Scan for the cell matching the given text and deliver its [x, y] coordinate at center. 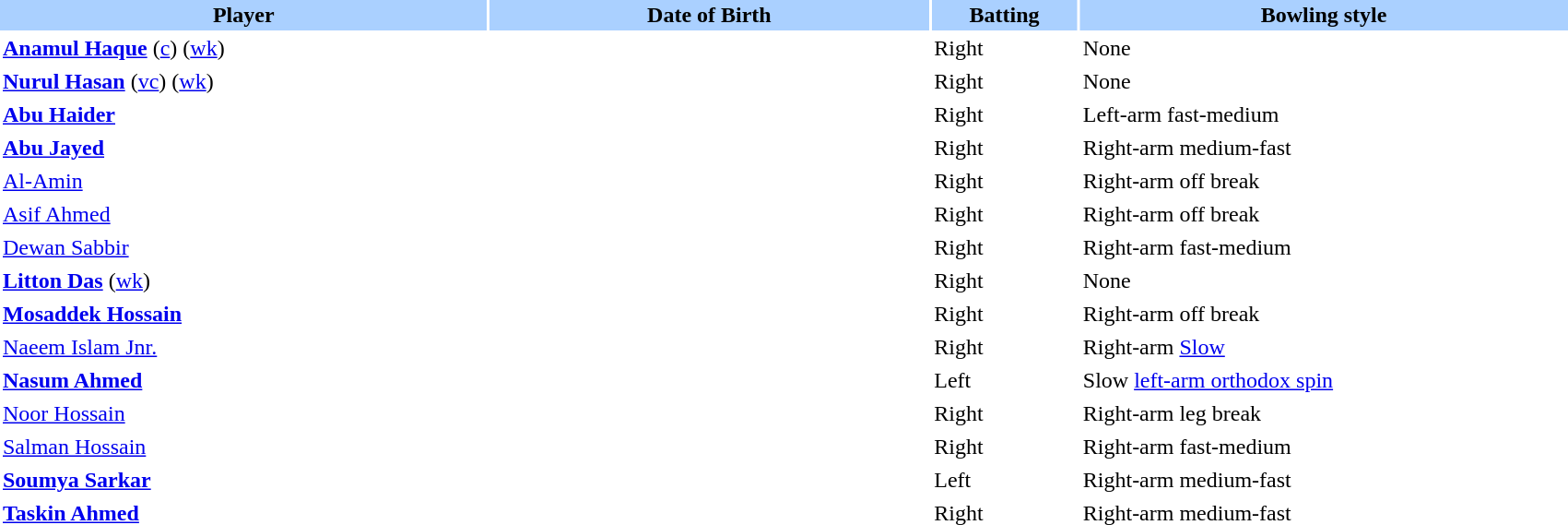
Bowling style [1324, 15]
Soumya Sarkar [243, 480]
Right-arm leg break [1324, 413]
Nasum Ahmed [243, 380]
Dewan Sabbir [243, 247]
Abu Jayed [243, 148]
Asif Ahmed [243, 214]
Batting [1005, 15]
Al-Amin [243, 181]
Noor Hossain [243, 413]
Mosaddek Hossain [243, 314]
Player [243, 15]
Abu Haider [243, 114]
Left-arm fast-medium [1324, 114]
Naeem Islam Jnr. [243, 347]
Slow left-arm orthodox spin [1324, 380]
Date of Birth [710, 15]
Right-arm Slow [1324, 347]
Anamul Haque (c) (wk) [243, 48]
Nurul Hasan (vc) (wk) [243, 81]
Salman Hossain [243, 447]
Litton Das (wk) [243, 280]
